Return (x, y) of the center of cell containing provided text 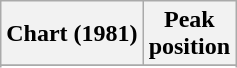
Chart (1981) (72, 34)
Peakposition (189, 34)
